Detect which cell encompasses the target text, then output its (X, Y) center coordinate. 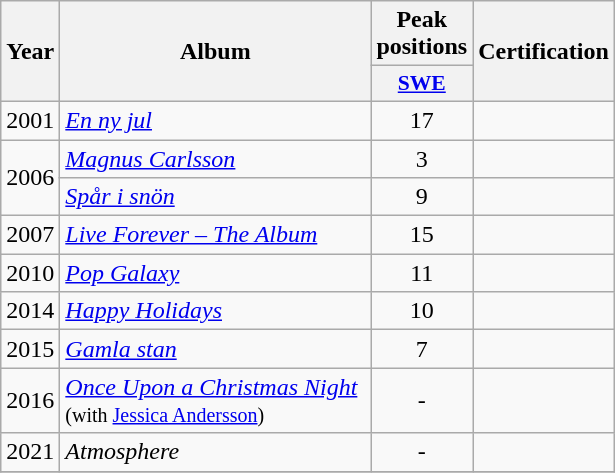
Atmosphere (216, 452)
Spår i snön (216, 197)
Certification (544, 52)
Happy Holidays (216, 311)
10 (422, 311)
Once Upon a Christmas Night (with Jessica Andersson) (216, 400)
Year (30, 52)
7 (422, 349)
15 (422, 235)
3 (422, 159)
Pop Galaxy (216, 273)
17 (422, 120)
11 (422, 273)
Gamla stan (216, 349)
2021 (30, 452)
Album (216, 52)
Peak positions (422, 34)
2010 (30, 273)
Live Forever – The Album (216, 235)
Magnus Carlsson (216, 159)
9 (422, 197)
2001 (30, 120)
2014 (30, 311)
2015 (30, 349)
En ny jul (216, 120)
2006 (30, 178)
2016 (30, 400)
2007 (30, 235)
SWE (422, 84)
